Identify which cell holds the provided text, then report its (x, y) central coordinate. 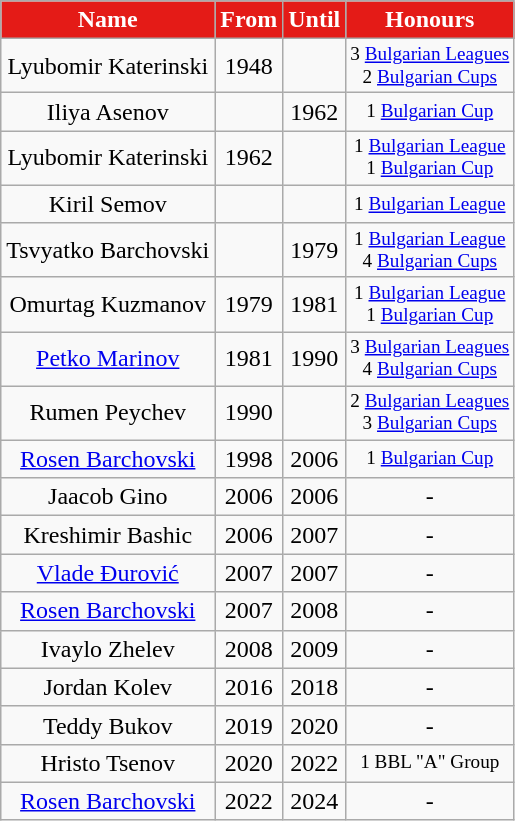
1 Bulgarian League4 Bulgarian Cups (430, 250)
Kreshimir Bashic (108, 535)
3 Bulgarian Leagues4 Bulgarian Cups (430, 359)
1948 (249, 66)
1 Bulgarian League (430, 204)
Teddy Bukov (108, 725)
Name (108, 20)
Petko Marinov (108, 359)
Jordan Kolev (108, 687)
Vlade Đurović (108, 573)
3 Bulgarian Leagues2 Bulgarian Cups (430, 66)
Honours (430, 20)
2024 (314, 801)
Ivaylo Zhelev (108, 649)
2009 (314, 649)
Until (314, 20)
Kiril Semov (108, 204)
2016 (249, 687)
1 BBL "A" Group (430, 763)
Iliya Asenov (108, 112)
1998 (249, 459)
Hristo Tsenov (108, 763)
2018 (314, 687)
Jaacob Gino (108, 497)
2019 (249, 725)
Rumen Peychev (108, 413)
Tsvyatko Barchovski (108, 250)
2 Bulgarian Leagues3 Bulgarian Cups (430, 413)
Omurtag Kuzmanov (108, 304)
From (249, 20)
